Detect which cell encompasses the target text, then output its [X, Y] center coordinate. 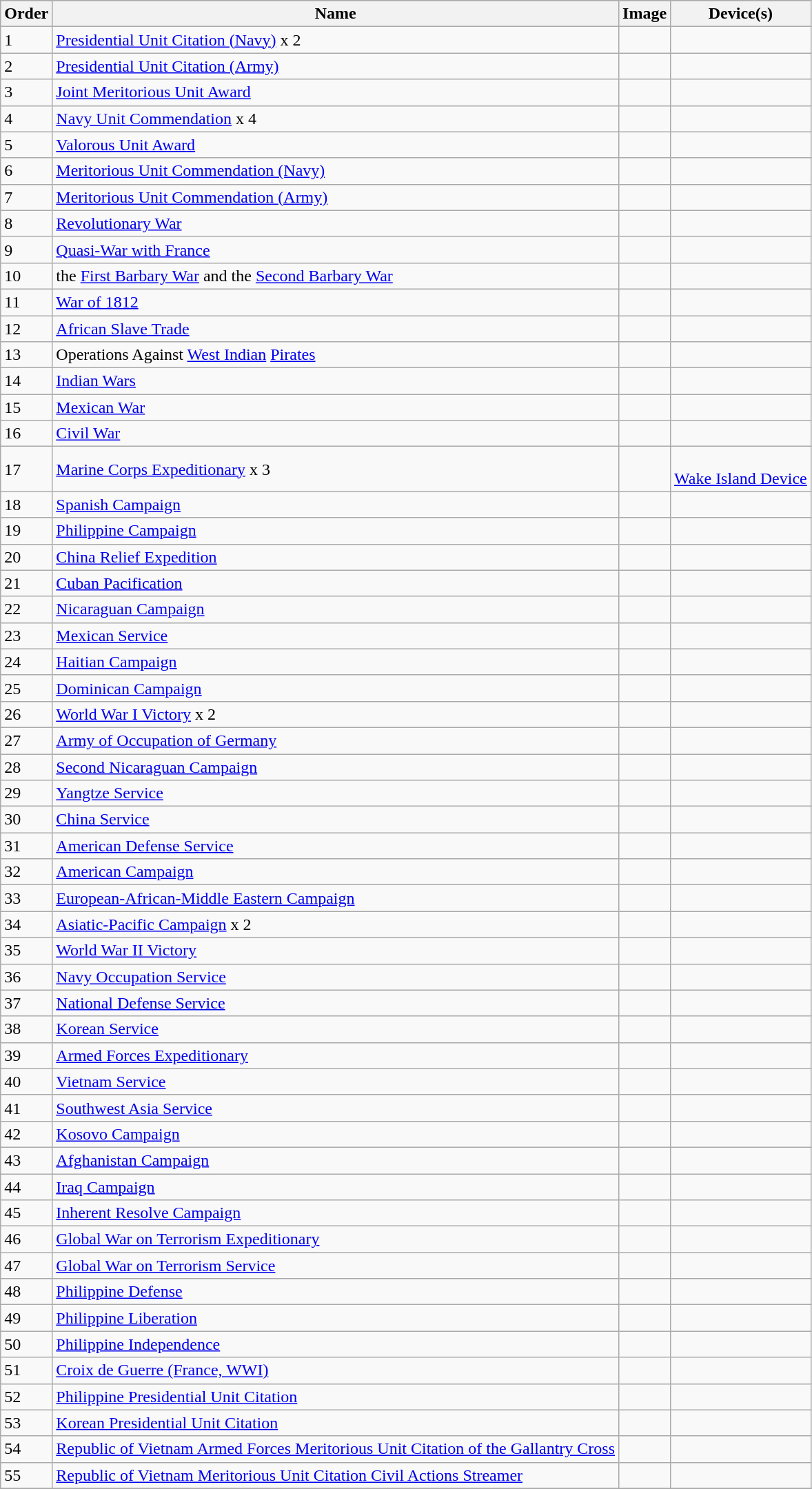
Cuban Pacification [336, 583]
32 [26, 872]
31 [26, 846]
Global War on Terrorism Service [336, 1266]
American Campaign [336, 872]
Southwest Asia Service [336, 1108]
15 [26, 407]
Philippine Campaign [336, 531]
Marine Corps Expeditionary x 3 [336, 469]
34 [26, 924]
Wake Island Device [741, 469]
49 [26, 1318]
Meritorious Unit Commendation (Navy) [336, 171]
20 [26, 557]
Name [336, 14]
47 [26, 1266]
World War II Victory [336, 951]
Philippine Liberation [336, 1318]
18 [26, 505]
Armed Forces Expeditionary [336, 1055]
Afghanistan Campaign [336, 1160]
19 [26, 531]
24 [26, 662]
Philippine Presidential Unit Citation [336, 1397]
33 [26, 898]
3 [26, 92]
Republic of Vietnam Armed Forces Meritorious Unit Citation of the Gallantry Cross [336, 1449]
Korean Service [336, 1029]
13 [26, 355]
10 [26, 276]
38 [26, 1029]
39 [26, 1055]
Operations Against West Indian Pirates [336, 355]
Second Nicaraguan Campaign [336, 767]
12 [26, 329]
9 [26, 250]
China Relief Expedition [336, 557]
5 [26, 145]
Dominican Campaign [336, 688]
4 [26, 119]
25 [26, 688]
African Slave Trade [336, 329]
Navy Unit Commendation x 4 [336, 119]
Mexican Service [336, 636]
Joint Meritorious Unit Award [336, 92]
21 [26, 583]
43 [26, 1160]
26 [26, 714]
8 [26, 223]
Nicaraguan Campaign [336, 609]
17 [26, 469]
Presidential Unit Citation (Army) [336, 66]
Iraq Campaign [336, 1186]
55 [26, 1475]
Korean Presidential Unit Citation [336, 1423]
Navy Occupation Service [336, 977]
11 [26, 302]
World War I Victory x 2 [336, 714]
23 [26, 636]
54 [26, 1449]
Quasi-War with France [336, 250]
National Defense Service [336, 1003]
52 [26, 1397]
the First Barbary War and the Second Barbary War [336, 276]
Philippine Independence [336, 1344]
Inherent Resolve Campaign [336, 1213]
Republic of Vietnam Meritorious Unit Citation Civil Actions Streamer [336, 1475]
Kosovo Campaign [336, 1134]
48 [26, 1292]
Vietnam Service [336, 1082]
Mexican War [336, 407]
37 [26, 1003]
Philippine Defense [336, 1292]
Meritorious Unit Commendation (Army) [336, 197]
War of 1812 [336, 302]
Haitian Campaign [336, 662]
16 [26, 434]
Image [645, 14]
Civil War [336, 434]
Valorous Unit Award [336, 145]
Indian Wars [336, 381]
Presidential Unit Citation (Navy) x 2 [336, 40]
45 [26, 1213]
Revolutionary War [336, 223]
14 [26, 381]
Asiatic-Pacific Campaign x 2 [336, 924]
22 [26, 609]
53 [26, 1423]
35 [26, 951]
Spanish Campaign [336, 505]
42 [26, 1134]
Device(s) [741, 14]
Yangtze Service [336, 793]
51 [26, 1370]
Croix de Guerre (France, WWI) [336, 1370]
36 [26, 977]
30 [26, 820]
7 [26, 197]
European-African-Middle Eastern Campaign [336, 898]
27 [26, 740]
28 [26, 767]
China Service [336, 820]
American Defense Service [336, 846]
44 [26, 1186]
41 [26, 1108]
29 [26, 793]
Order [26, 14]
6 [26, 171]
40 [26, 1082]
2 [26, 66]
46 [26, 1239]
50 [26, 1344]
1 [26, 40]
Global War on Terrorism Expeditionary [336, 1239]
Army of Occupation of Germany [336, 740]
